Return the (X, Y) coordinate for the center point of the cell that contains the specified text.  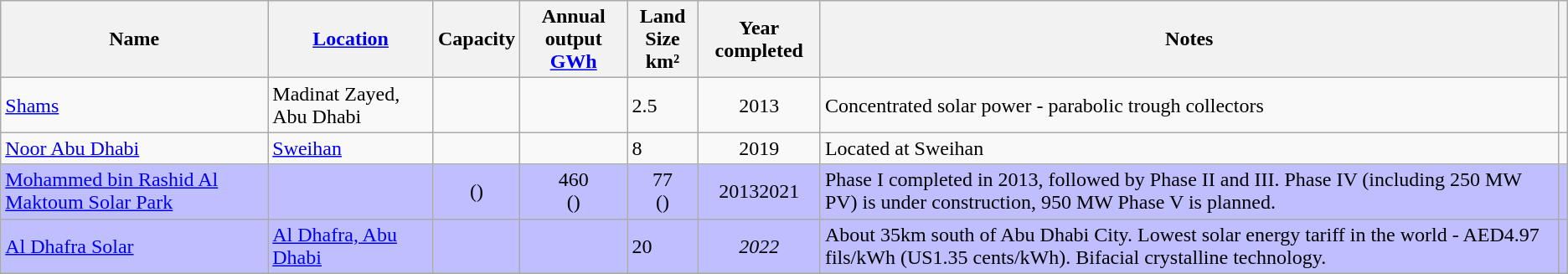
Annual outputGWh (573, 39)
Al Dhafra, Abu Dhabi (351, 246)
Notes (1189, 39)
8 (663, 148)
2022 (759, 246)
Capacity (476, 39)
Year completed (759, 39)
Mohammed bin Rashid Al Maktoum Solar Park (134, 191)
Madinat Zayed, Abu Dhabi (351, 106)
Concentrated solar power - parabolic trough collectors (1189, 106)
2.5 (663, 106)
2019 (759, 148)
77() (663, 191)
Phase I completed in 2013, followed by Phase II and III. Phase IV (including 250 MW PV) is under construction, 950 MW Phase V is planned. (1189, 191)
Noor Abu Dhabi (134, 148)
About 35km south of Abu Dhabi City. Lowest solar energy tariff in the world - AED4.97 fils/kWh (US1.35 cents/kWh). Bifacial crystalline technology. (1189, 246)
Sweihan (351, 148)
LandSize km² (663, 39)
Shams (134, 106)
Al Dhafra Solar (134, 246)
() (476, 191)
2013 (759, 106)
Location (351, 39)
Name (134, 39)
20 (663, 246)
20132021 (759, 191)
460() (573, 191)
Located at Sweihan (1189, 148)
